Extract the (X, Y) coordinate from the center of the cell holding the provided text.  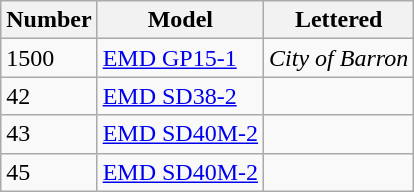
Lettered (339, 20)
Number (49, 20)
42 (49, 96)
Model (180, 20)
43 (49, 134)
45 (49, 172)
EMD GP15-1 (180, 58)
City of Barron (339, 58)
EMD SD38-2 (180, 96)
1500 (49, 58)
